Return [X, Y] of the center of cell containing provided text 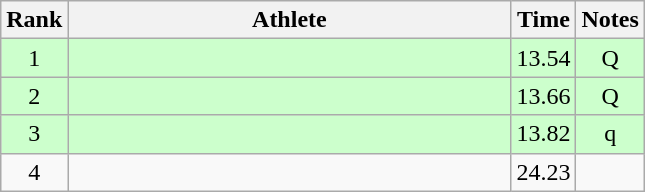
1 [34, 58]
13.82 [544, 134]
2 [34, 96]
13.54 [544, 58]
Rank [34, 20]
4 [34, 172]
Time [544, 20]
Athlete [290, 20]
13.66 [544, 96]
q [610, 134]
24.23 [544, 172]
Notes [610, 20]
3 [34, 134]
